Return the (x, y) coordinate for the center point of the cell that contains the specified text.  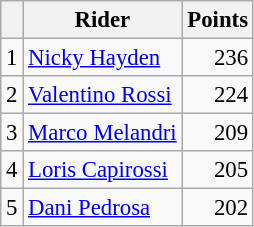
209 (218, 133)
2 (12, 95)
Nicky Hayden (102, 58)
Valentino Rossi (102, 95)
Dani Pedrosa (102, 208)
224 (218, 95)
Loris Capirossi (102, 170)
Marco Melandri (102, 133)
202 (218, 208)
4 (12, 170)
236 (218, 58)
3 (12, 133)
1 (12, 58)
205 (218, 170)
Rider (102, 20)
5 (12, 208)
Points (218, 20)
